Capture the cell that displays the provided text and extract its (X, Y) central coordinate. 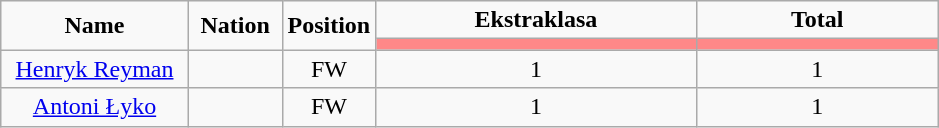
Name (95, 26)
Henryk Reyman (95, 69)
Ekstraklasa (536, 20)
Antoni Łyko (95, 107)
Nation (235, 26)
Position (329, 26)
Total (817, 20)
